Return the [x, y] coordinate for the center point of the cell that contains the specified text.  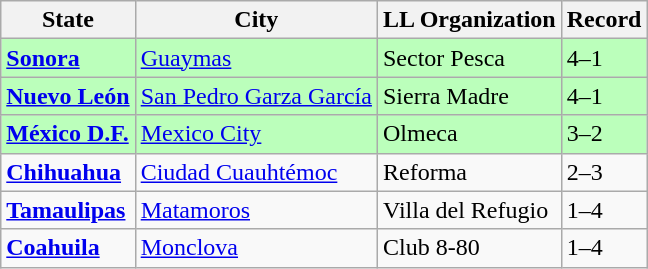
Villa del Refugio [469, 210]
Club 8-80 [469, 248]
Coahuila [68, 248]
Ciudad Cuauhtémoc [256, 172]
3–2 [604, 134]
Chihuahua [68, 172]
Reforma [469, 172]
San Pedro Garza García [256, 96]
Mexico City [256, 134]
Guaymas [256, 58]
Matamoros [256, 210]
Olmeca [469, 134]
Tamaulipas [68, 210]
Record [604, 20]
México D.F. [68, 134]
Monclova [256, 248]
LL Organization [469, 20]
Nuevo León [68, 96]
Sonora [68, 58]
State [68, 20]
City [256, 20]
Sector Pesca [469, 58]
Sierra Madre [469, 96]
2–3 [604, 172]
